Locate the cell with the specified text and output its [X, Y] center coordinate. 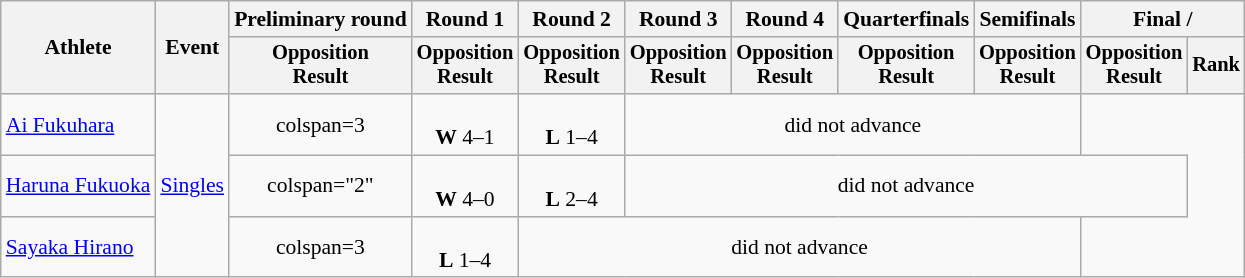
Ai Fukuhara [78, 124]
W 4–1 [466, 124]
Final / [1163, 19]
colspan="2" [320, 186]
Semifinals [1028, 19]
Athlete [78, 48]
Haruna Fukuoka [78, 186]
Round 3 [678, 19]
Round 2 [572, 19]
Round 4 [784, 19]
Rank [1216, 66]
L 2–4 [572, 186]
Sayaka Hirano [78, 248]
Singles [192, 186]
Event [192, 48]
Round 1 [466, 19]
Quarterfinals [906, 19]
W 4–0 [466, 186]
Preliminary round [320, 19]
